Provide the (x, y) coordinate of the cell's center where the given text is located.  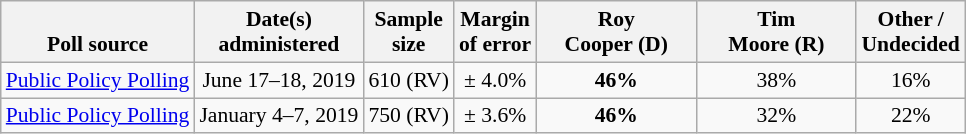
16% (910, 80)
± 3.6% (495, 116)
Date(s)administered (278, 32)
750 (RV) (408, 116)
38% (776, 80)
Other /Undecided (910, 32)
Marginof error (495, 32)
June 17–18, 2019 (278, 80)
January 4–7, 2019 (278, 116)
TimMoore (R) (776, 32)
610 (RV) (408, 80)
22% (910, 116)
± 4.0% (495, 80)
Samplesize (408, 32)
32% (776, 116)
Poll source (98, 32)
RoyCooper (D) (616, 32)
